Locate the cell with the specified text and output its (X, Y) center coordinate. 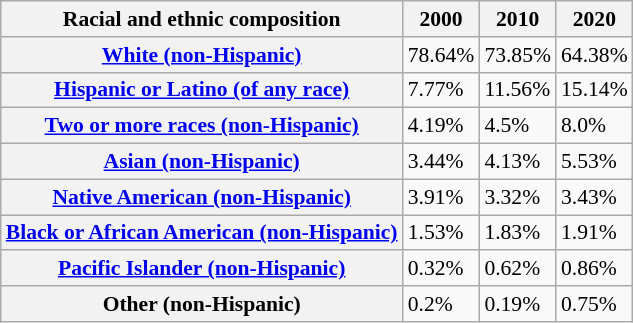
Racial and ethnic composition (202, 19)
0.2% (442, 304)
0.32% (442, 269)
White (non-Hispanic) (202, 55)
73.85% (518, 55)
Two or more races (non-Hispanic) (202, 126)
2020 (594, 19)
1.53% (442, 233)
0.62% (518, 269)
2010 (518, 19)
Asian (non-Hispanic) (202, 162)
1.83% (518, 233)
0.75% (594, 304)
15.14% (594, 90)
2000 (442, 19)
3.44% (442, 162)
11.56% (518, 90)
0.86% (594, 269)
Other (non-Hispanic) (202, 304)
5.53% (594, 162)
3.32% (518, 197)
4.5% (518, 126)
1.91% (594, 233)
3.91% (442, 197)
Black or African American (non-Hispanic) (202, 233)
8.0% (594, 126)
7.77% (442, 90)
0.19% (518, 304)
78.64% (442, 55)
4.19% (442, 126)
Hispanic or Latino (of any race) (202, 90)
Native American (non-Hispanic) (202, 197)
3.43% (594, 197)
Pacific Islander (non-Hispanic) (202, 269)
4.13% (518, 162)
64.38% (594, 55)
